Provide the [x, y] coordinate of the cell's center where the given text is located.  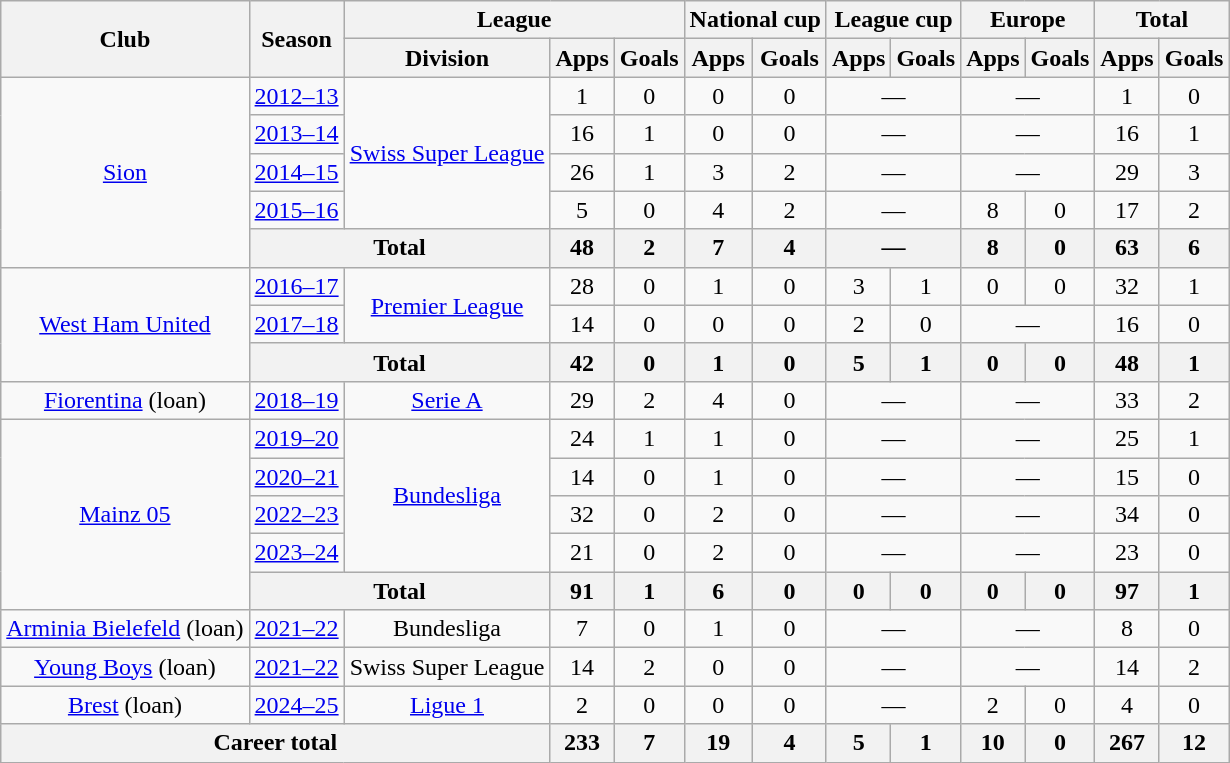
Club [125, 39]
42 [582, 362]
25 [1127, 438]
Europe [1028, 20]
2019–20 [296, 438]
2016–17 [296, 286]
10 [993, 743]
Season [296, 39]
97 [1127, 591]
Mainz 05 [125, 514]
233 [582, 743]
Ligue 1 [447, 705]
2015–16 [296, 210]
2020–21 [296, 477]
2024–25 [296, 705]
West Ham United [125, 324]
91 [582, 591]
63 [1127, 248]
Division [447, 58]
2018–19 [296, 400]
19 [718, 743]
267 [1127, 743]
Fiorentina (loan) [125, 400]
2012–13 [296, 96]
2013–14 [296, 134]
15 [1127, 477]
2014–15 [296, 172]
2022–23 [296, 515]
26 [582, 172]
23 [1127, 553]
34 [1127, 515]
2017–18 [296, 324]
Brest (loan) [125, 705]
League [514, 20]
33 [1127, 400]
24 [582, 438]
12 [1194, 743]
21 [582, 553]
National cup [755, 20]
Young Boys (loan) [125, 667]
Premier League [447, 305]
Sion [125, 172]
League cup [893, 20]
2023–24 [296, 553]
Career total [276, 743]
28 [582, 286]
Arminia Bielefeld (loan) [125, 629]
17 [1127, 210]
Serie A [447, 400]
